Extract the [X, Y] coordinate from the center of the cell holding the provided text.  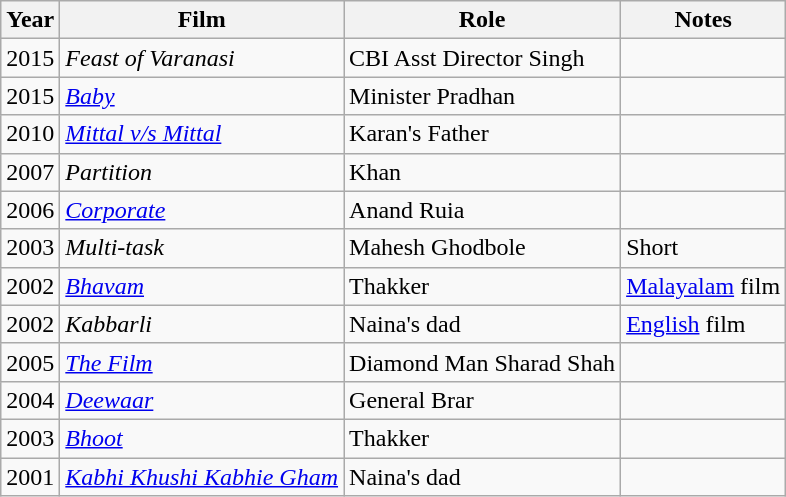
Diamond Man Sharad Shah [482, 362]
General Brar [482, 400]
CBI Asst Director Singh [482, 58]
Feast of Varanasi [202, 58]
Malayalam film [704, 286]
The Film [202, 362]
Kabbarli [202, 324]
2004 [30, 400]
Mahesh Ghodbole [482, 248]
Bhoot [202, 438]
Deewaar [202, 400]
English film [704, 324]
Film [202, 20]
Corporate [202, 210]
Multi-task [202, 248]
Notes [704, 20]
Baby [202, 96]
Anand Ruia [482, 210]
Mittal v/s Mittal [202, 134]
Year [30, 20]
Kabhi Khushi Kabhie Gham [202, 477]
2006 [30, 210]
2005 [30, 362]
Partition [202, 172]
Khan [482, 172]
Minister Pradhan [482, 96]
Karan's Father [482, 134]
Role [482, 20]
Bhavam [202, 286]
2010 [30, 134]
2001 [30, 477]
2007 [30, 172]
Short [704, 248]
